Locate the cell with the specified text and output its [x, y] center coordinate. 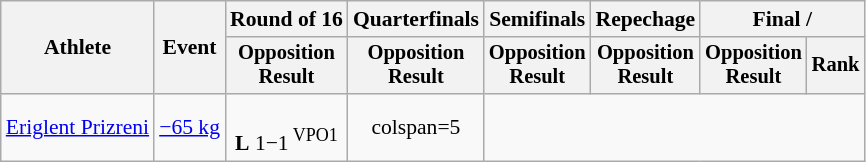
Athlete [78, 48]
Event [190, 48]
L 1−1 VPO1 [286, 128]
Final / [782, 19]
Repechage [646, 19]
Quarterfinals [416, 19]
Round of 16 [286, 19]
Eriglent Prizreni [78, 128]
colspan=5 [416, 128]
Semifinals [538, 19]
Rank [836, 66]
−65 kg [190, 128]
